Output the (x, y) coordinate of the center of the cell containing the given text.  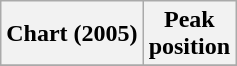
Peakposition (189, 34)
Chart (2005) (72, 34)
